Find where the given text appears and provide that cell's center as (X, Y) coordinate. 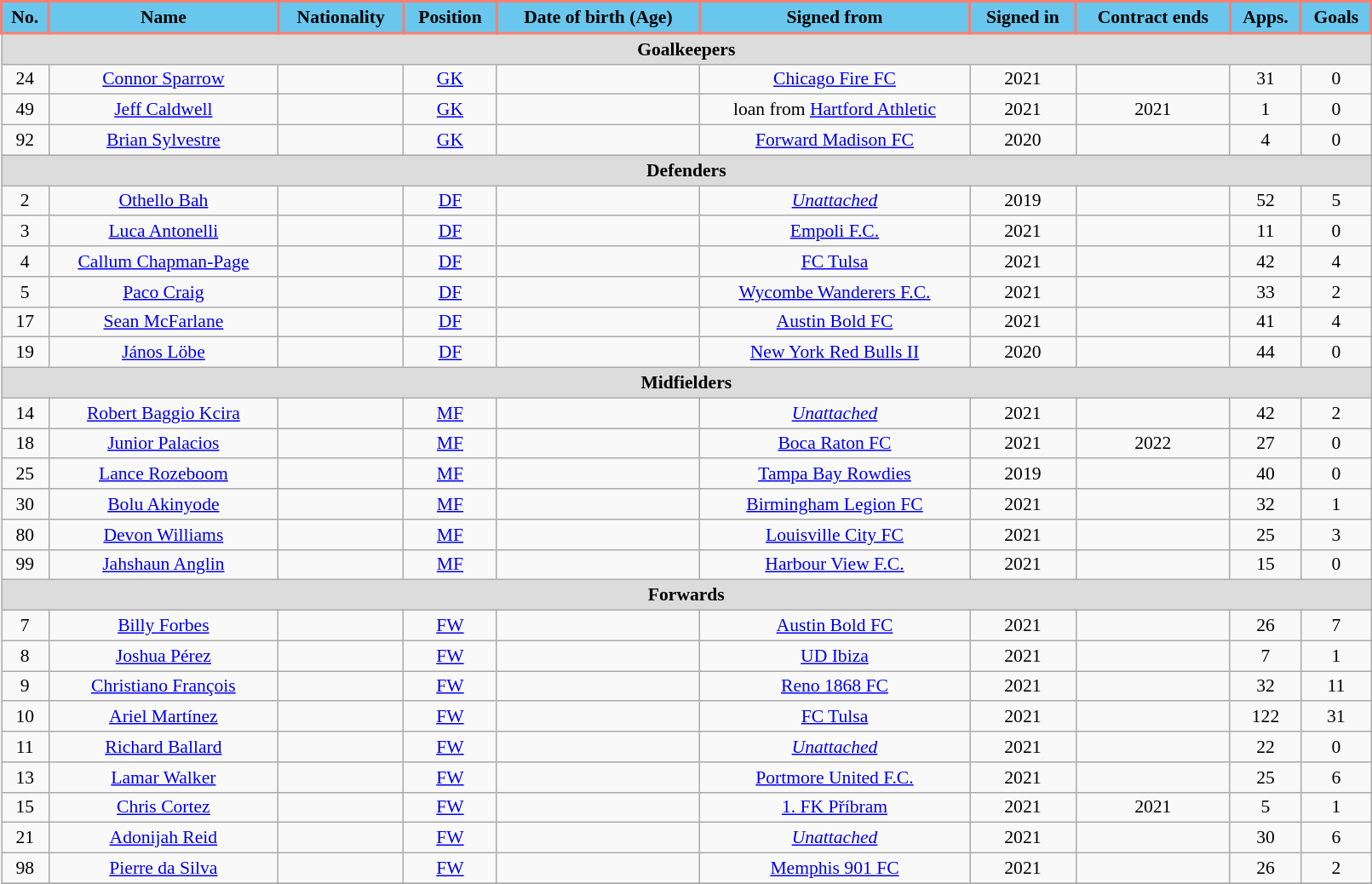
18 (26, 444)
Christiano François (164, 686)
Robert Baggio Kcira (164, 413)
Sean McFarlane (164, 322)
Wycombe Wanderers F.C. (835, 292)
Signed in (1024, 17)
24 (26, 79)
122 (1266, 717)
János Löbe (164, 353)
1. FK Příbram (835, 807)
21 (26, 838)
Pierre da Silva (164, 869)
41 (1266, 322)
Nationality (341, 17)
Empoli F.C. (835, 232)
Billy Forbes (164, 626)
Luca Antonelli (164, 232)
Forward Madison FC (835, 141)
Paco Craig (164, 292)
33 (1266, 292)
Jeff Caldwell (164, 110)
Louisville City FC (835, 535)
Memphis 901 FC (835, 869)
Jahshaun Anglin (164, 565)
Othello Bah (164, 201)
Richard Ballard (164, 747)
Apps. (1266, 17)
27 (1266, 444)
Lance Rozeboom (164, 474)
Portmore United F.C. (835, 778)
Junior Palacios (164, 444)
New York Red Bulls II (835, 353)
44 (1266, 353)
Name (164, 17)
loan from Hartford Athletic (835, 110)
Goals (1336, 17)
40 (1266, 474)
2022 (1153, 444)
10 (26, 717)
Forwards (686, 595)
49 (26, 110)
Reno 1868 FC (835, 686)
Goalkeepers (686, 49)
Joshua Pérez (164, 656)
Defenders (686, 170)
Date of birth (Age) (598, 17)
Harbour View F.C. (835, 565)
9 (26, 686)
Callum Chapman-Page (164, 261)
UD Ibiza (835, 656)
Brian Sylvestre (164, 141)
22 (1266, 747)
Midfielders (686, 383)
Ariel Martínez (164, 717)
Lamar Walker (164, 778)
98 (26, 869)
Bolu Akinyode (164, 504)
80 (26, 535)
No. (26, 17)
Connor Sparrow (164, 79)
52 (1266, 201)
Position (450, 17)
Adonijah Reid (164, 838)
Devon Williams (164, 535)
99 (26, 565)
Boca Raton FC (835, 444)
Chris Cortez (164, 807)
Birmingham Legion FC (835, 504)
Chicago Fire FC (835, 79)
17 (26, 322)
14 (26, 413)
Tampa Bay Rowdies (835, 474)
13 (26, 778)
Contract ends (1153, 17)
92 (26, 141)
19 (26, 353)
8 (26, 656)
Signed from (835, 17)
